Locate the cell with the specified text and output its [x, y] center coordinate. 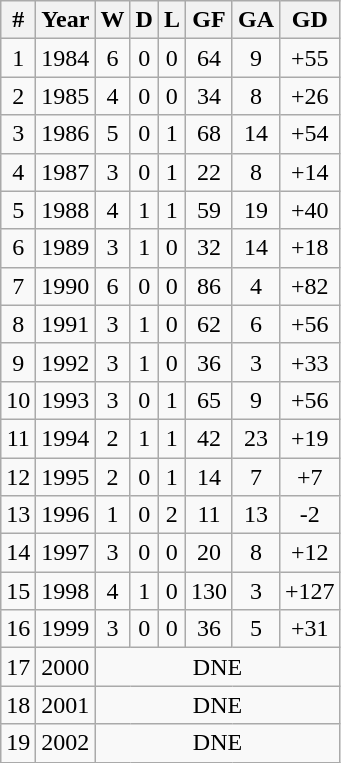
20 [208, 553]
1999 [66, 629]
GF [208, 20]
+12 [310, 553]
23 [256, 438]
1985 [66, 96]
1994 [66, 438]
130 [208, 591]
1998 [66, 591]
1991 [66, 324]
32 [208, 248]
22 [208, 172]
-2 [310, 515]
2001 [66, 705]
16 [18, 629]
65 [208, 400]
W [112, 20]
1988 [66, 210]
+31 [310, 629]
Year [66, 20]
10 [18, 400]
12 [18, 477]
+7 [310, 477]
64 [208, 58]
15 [18, 591]
62 [208, 324]
1987 [66, 172]
GD [310, 20]
1990 [66, 286]
34 [208, 96]
+82 [310, 286]
68 [208, 134]
+54 [310, 134]
17 [18, 667]
+40 [310, 210]
1992 [66, 362]
# [18, 20]
1993 [66, 400]
+14 [310, 172]
2002 [66, 743]
59 [208, 210]
+33 [310, 362]
+26 [310, 96]
D [144, 20]
1989 [66, 248]
+127 [310, 591]
2000 [66, 667]
1996 [66, 515]
+18 [310, 248]
86 [208, 286]
1984 [66, 58]
1995 [66, 477]
+19 [310, 438]
18 [18, 705]
42 [208, 438]
GA [256, 20]
1986 [66, 134]
L [172, 20]
+55 [310, 58]
1997 [66, 553]
